Determine the (x, y) coordinate at the center of the cell enclosing the given text.  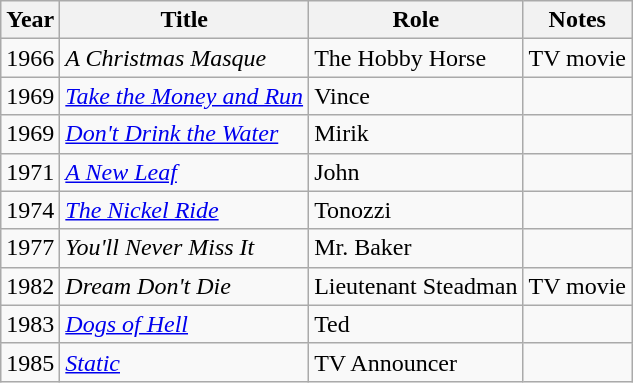
The Hobby Horse (416, 58)
Vince (416, 96)
TV Announcer (416, 362)
1974 (30, 210)
The Nickel Ride (184, 210)
Mr. Baker (416, 248)
Year (30, 20)
Title (184, 20)
Take the Money and Run (184, 96)
Mirik (416, 134)
1971 (30, 172)
Dogs of Hell (184, 324)
1985 (30, 362)
1982 (30, 286)
Lieutenant Steadman (416, 286)
A Christmas Masque (184, 58)
1983 (30, 324)
1977 (30, 248)
A New Leaf (184, 172)
Ted (416, 324)
Role (416, 20)
Dream Don't Die (184, 286)
You'll Never Miss It (184, 248)
Notes (578, 20)
John (416, 172)
Don't Drink the Water (184, 134)
1966 (30, 58)
Tonozzi (416, 210)
Static (184, 362)
